Search for the cell housing the specified text and yield its (X, Y) center coordinate. 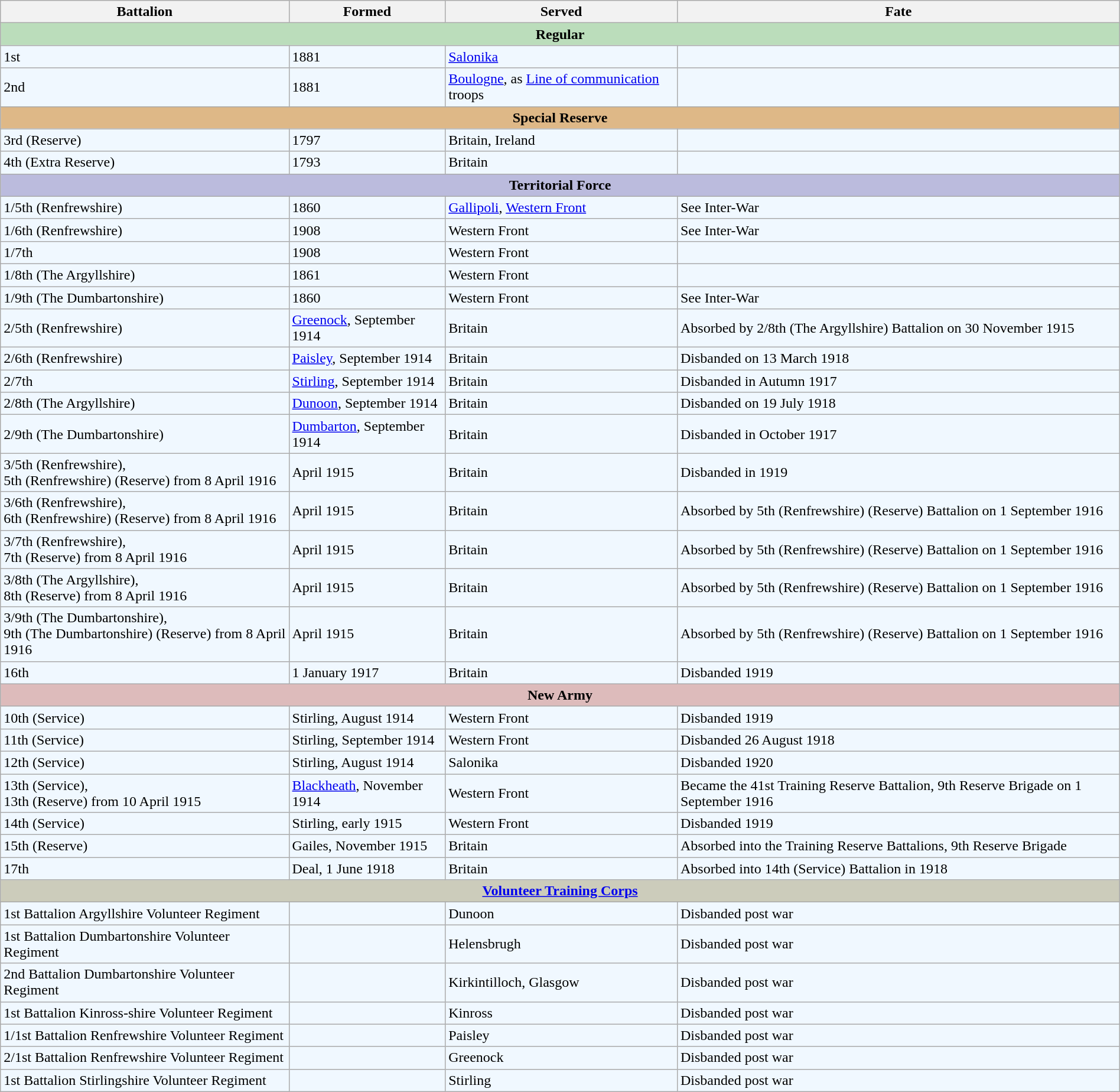
12th (Service) (145, 762)
Dunoon, September 1914 (367, 404)
Disbanded 1920 (898, 762)
3/6th (Renfrewshire), 6th (Renfrewshire) (Reserve) from 8 April 1916 (145, 511)
Deal, 1 June 1918 (367, 869)
1861 (367, 275)
Gailes, November 1915 (367, 846)
Became the 41st Training Reserve Battalion, 9th Reserve Brigade on 1 September 1916 (898, 793)
Paisley, September 1914 (367, 359)
Paisley (561, 1035)
Volunteer Training Corps (560, 891)
2/1st Battalion Renfrewshire Volunteer Regiment (145, 1058)
13th (Service), 13th (Reserve) from 10 April 1915 (145, 793)
3/7th (Renfrewshire), 7th (Reserve) from 8 April 1916 (145, 550)
3/9th (The Dumbartonshire), 9th (The Dumbartonshire) (Reserve) from 8 April 1916 (145, 634)
Boulogne, as Line of communication troops (561, 87)
1/5th (Renfrewshire) (145, 207)
Special Reserve (560, 118)
Kirkintilloch, Glasgow (561, 982)
Disbanded in 1919 (898, 473)
Britain, Ireland (561, 140)
Stirling (561, 1080)
Formed (367, 12)
Dumbarton, September 1914 (367, 434)
2/8th (The Argyllshire) (145, 404)
Territorial Force (560, 185)
14th (Service) (145, 824)
Disbanded on 19 July 1918 (898, 404)
Helensbrugh (561, 944)
1 January 1917 (367, 672)
1797 (367, 140)
1/6th (Renfrewshire) (145, 230)
Greenock, September 1914 (367, 329)
1793 (367, 162)
3/5th (Renfrewshire), 5th (Renfrewshire) (Reserve) from 8 April 1916 (145, 473)
1/8th (The Argyllshire) (145, 275)
Absorbed into the Training Reserve Battalions, 9th Reserve Brigade (898, 846)
1/9th (The Dumbartonshire) (145, 297)
4th (Extra Reserve) (145, 162)
2/6th (Renfrewshire) (145, 359)
Fate (898, 12)
3rd (Reserve) (145, 140)
2nd (145, 87)
2/5th (Renfrewshire) (145, 329)
Served (561, 12)
Absorbed into 14th (Service) Battalion in 1918 (898, 869)
Dunoon (561, 914)
Disbanded in October 1917 (898, 434)
Battalion (145, 12)
Regular (560, 34)
Disbanded in Autumn 1917 (898, 381)
1st Battalion Kinross-shire Volunteer Regiment (145, 1013)
Stirling, early 1915 (367, 824)
Absorbed by 2/8th (The Argyllshire) Battalion on 30 November 1915 (898, 329)
1/1st Battalion Renfrewshire Volunteer Regiment (145, 1035)
1st Battalion Argyllshire Volunteer Regiment (145, 914)
15th (Reserve) (145, 846)
16th (145, 672)
Kinross (561, 1013)
10th (Service) (145, 717)
Greenock (561, 1058)
1st Battalion Dumbartonshire Volunteer Regiment (145, 944)
2/7th (145, 381)
Disbanded 26 August 1918 (898, 740)
1st Battalion Stirlingshire Volunteer Regiment (145, 1080)
17th (145, 869)
11th (Service) (145, 740)
New Army (560, 695)
3/8th (The Argyllshire), 8th (Reserve) from 8 April 1916 (145, 587)
Gallipoli, Western Front (561, 207)
2/9th (The Dumbartonshire) (145, 434)
1st (145, 57)
2nd Battalion Dumbartonshire Volunteer Regiment (145, 982)
1/7th (145, 252)
Disbanded on 13 March 1918 (898, 359)
Blackheath, November 1914 (367, 793)
